Detect which cell encompasses the target text, then output its (x, y) center coordinate. 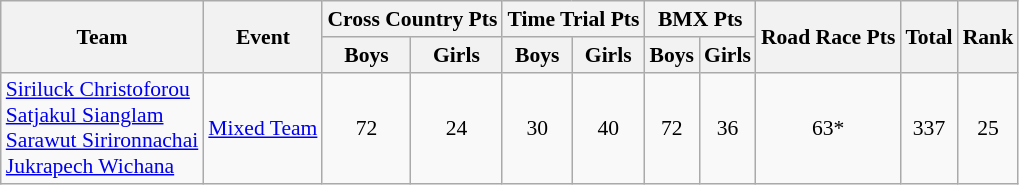
63* (828, 128)
Mixed Team (262, 128)
Total (928, 36)
Team (102, 36)
Time Trial Pts (573, 19)
30 (536, 128)
24 (457, 128)
Siriluck ChristoforouSatjakul SianglamSarawut SirironnachaiJukrapech Wichana (102, 128)
40 (608, 128)
36 (728, 128)
Road Race Pts (828, 36)
Rank (988, 36)
25 (988, 128)
Cross Country Pts (412, 19)
BMX Pts (700, 19)
337 (928, 128)
Event (262, 36)
